Provide the [x, y] coordinate of the cell's center where the given text is located.  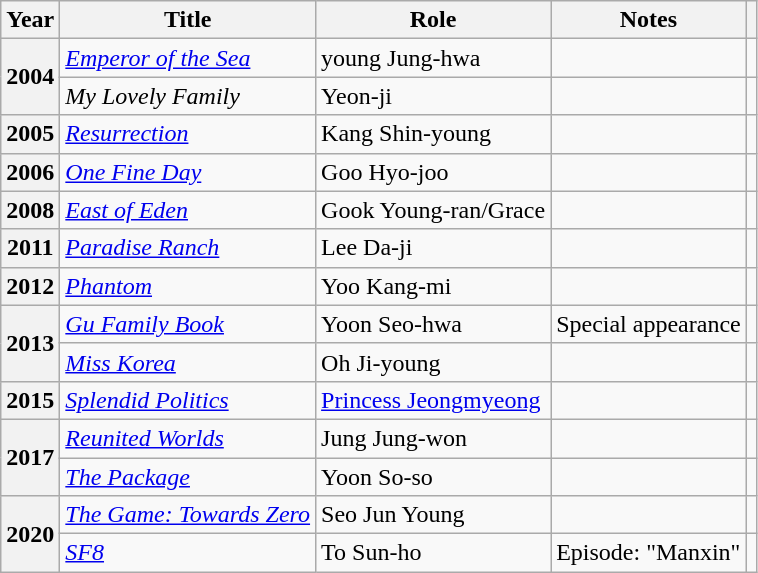
Notes [649, 20]
Yoon Seo-hwa [434, 324]
2017 [30, 457]
Princess Jeongmyeong [434, 400]
Yeon-ji [434, 96]
Episode: "Manxin" [649, 553]
Jung Jung-won [434, 438]
Splendid Politics [188, 400]
2008 [30, 210]
East of Eden [188, 210]
Paradise Ranch [188, 248]
2015 [30, 400]
2004 [30, 77]
To Sun-ho [434, 553]
2011 [30, 248]
Seo Jun Young [434, 515]
Goo Hyo-joo [434, 172]
Miss Korea [188, 362]
Phantom [188, 286]
Kang Shin-young [434, 134]
Lee Da-ji [434, 248]
SF8 [188, 553]
Gook Young-ran/Grace [434, 210]
Emperor of the Sea [188, 58]
Year [30, 20]
2013 [30, 343]
2005 [30, 134]
Reunited Worlds [188, 438]
Title [188, 20]
2020 [30, 534]
Yoon So-so [434, 477]
My Lovely Family [188, 96]
One Fine Day [188, 172]
Special appearance [649, 324]
Role [434, 20]
2006 [30, 172]
Resurrection [188, 134]
young Jung-hwa [434, 58]
The Game: Towards Zero [188, 515]
Oh Ji-young [434, 362]
2012 [30, 286]
The Package [188, 477]
Yoo Kang-mi [434, 286]
Gu Family Book [188, 324]
